Output the [X, Y] coordinate of the center of the cell containing the given text.  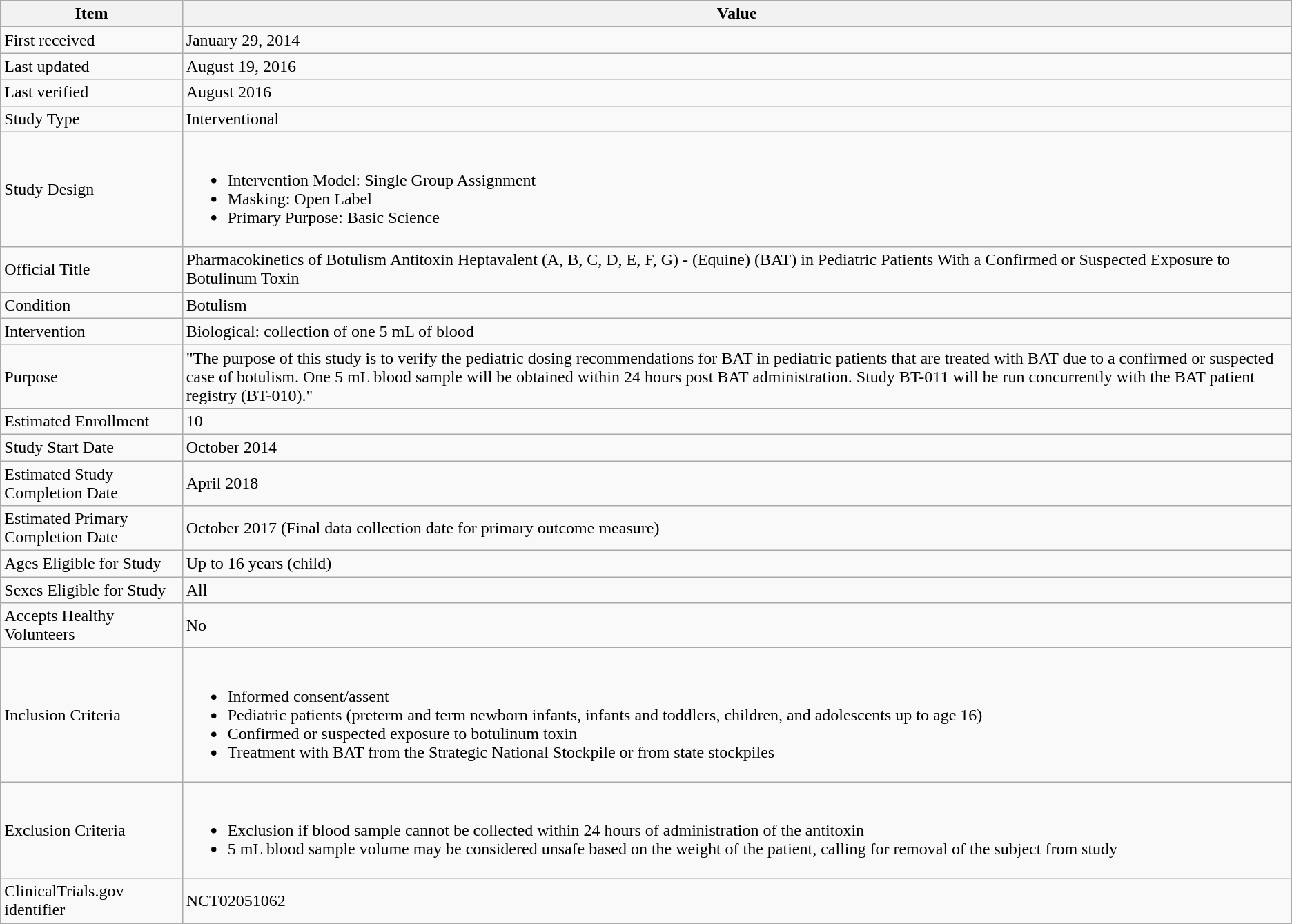
Study Design [91, 189]
Accepts Healthy Volunteers [91, 625]
No [737, 625]
NCT02051062 [737, 901]
Estimated Primary Completion Date [91, 529]
Estimated Enrollment [91, 421]
Interventional [737, 119]
Inclusion Criteria [91, 715]
October 2014 [737, 447]
Intervention [91, 331]
ClinicalTrials.gov identifier [91, 901]
October 2017 (Final data collection date for primary outcome measure) [737, 529]
Estimated Study Completion Date [91, 483]
Biological: collection of one 5 mL of blood [737, 331]
Value [737, 14]
Up to 16 years (child) [737, 564]
Condition [91, 305]
August 2016 [737, 92]
Intervention Model: Single Group AssignmentMasking: Open LabelPrimary Purpose: Basic Science [737, 189]
January 29, 2014 [737, 40]
Ages Eligible for Study [91, 564]
April 2018 [737, 483]
Official Title [91, 269]
Item [91, 14]
Last verified [91, 92]
Last updated [91, 66]
10 [737, 421]
Study Start Date [91, 447]
August 19, 2016 [737, 66]
Sexes Eligible for Study [91, 590]
First received [91, 40]
All [737, 590]
Study Type [91, 119]
Exclusion Criteria [91, 830]
Purpose [91, 376]
Botulism [737, 305]
